Return the [X, Y] coordinate for the center point of the cell that contains the specified text.  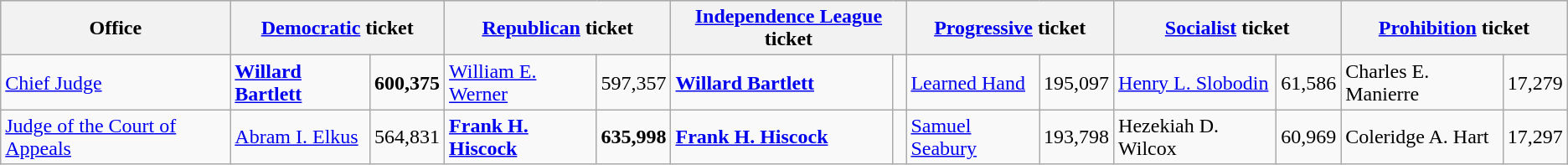
Democratic ticket [338, 28]
597,357 [633, 82]
193,798 [1075, 137]
Charles E. Manierre [1422, 82]
Samuel Seabury [973, 137]
Independence League ticket [789, 28]
Chief Judge [116, 82]
Office [116, 28]
Hezekiah D. Wilcox [1195, 137]
Republican ticket [558, 28]
60,969 [1308, 137]
Henry L. Slobodin [1195, 82]
635,998 [633, 137]
Abram I. Elkus [300, 137]
Socialist ticket [1228, 28]
Judge of the Court of Appeals [116, 137]
William E. Werner [521, 82]
17,297 [1534, 137]
600,375 [407, 82]
564,831 [407, 137]
Learned Hand [973, 82]
Progressive ticket [1010, 28]
Prohibition ticket [1454, 28]
195,097 [1075, 82]
Coleridge A. Hart [1422, 137]
17,279 [1534, 82]
61,586 [1308, 82]
